For the text-containing cell, return its midpoint in (X, Y) coordinate format. 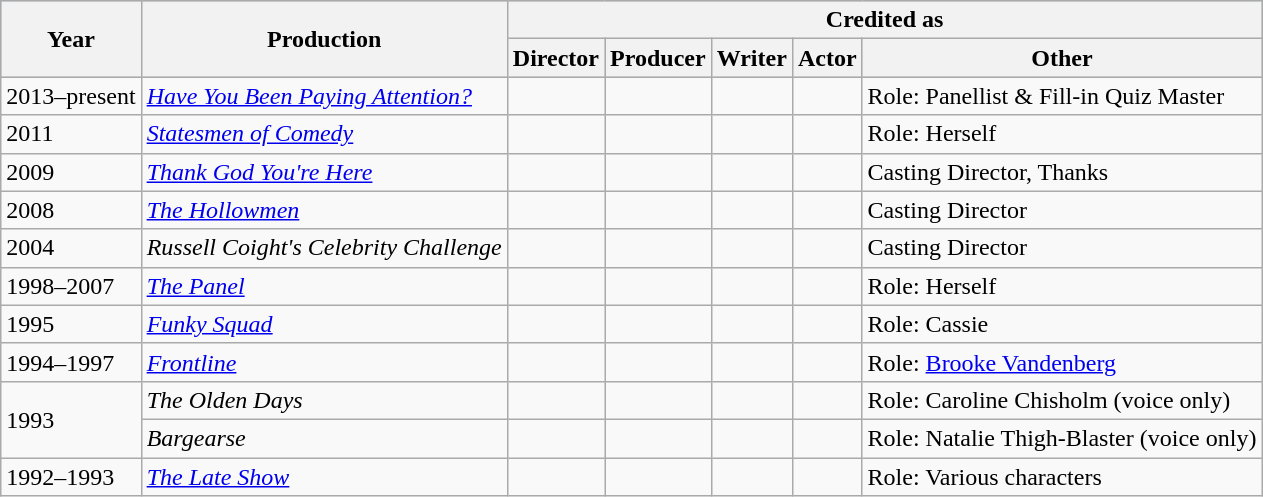
Role: Caroline Chisholm (voice only) (1062, 400)
2013–present (71, 96)
Have You Been Paying Attention? (324, 96)
Director (556, 58)
Bargearse (324, 438)
2009 (71, 172)
1998–2007 (71, 286)
Production (324, 39)
Credited as (884, 20)
Role: Brooke Vandenberg (1062, 362)
Role: Cassie (1062, 324)
1992–1993 (71, 477)
The Olden Days (324, 400)
Writer (752, 58)
1995 (71, 324)
Other (1062, 58)
Statesmen of Comedy (324, 134)
Actor (827, 58)
Role: Various characters (1062, 477)
Thank God You're Here (324, 172)
The Late Show (324, 477)
2011 (71, 134)
The Panel (324, 286)
Frontline (324, 362)
Producer (658, 58)
Russell Coight's Celebrity Challenge (324, 248)
2008 (71, 210)
2004 (71, 248)
The Hollowmen (324, 210)
Funky Squad (324, 324)
1994–1997 (71, 362)
1993 (71, 419)
Role: Panellist & Fill-in Quiz Master (1062, 96)
Year (71, 39)
Role: Natalie Thigh-Blaster (voice only) (1062, 438)
Casting Director, Thanks (1062, 172)
